Provide the (X, Y) coordinate of the cell's center where the given text is located.  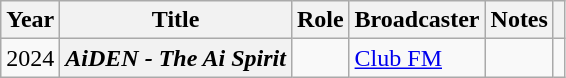
Notes (519, 20)
Club FM (417, 58)
Year (30, 20)
Title (176, 20)
2024 (30, 58)
Role (320, 20)
AiDEN - The Ai Spirit (176, 58)
Broadcaster (417, 20)
